Return the (X, Y) coordinate for the center point of the cell that contains the specified text.  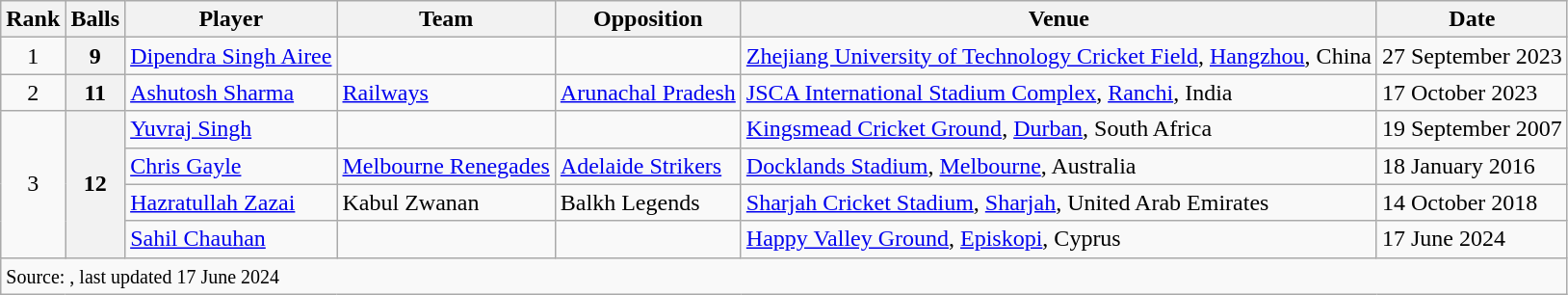
Kabul Zwanan (446, 202)
Sharjah Cricket Stadium, Sharjah, United Arab Emirates (1058, 202)
JSCA International Stadium Complex, Ranchi, India (1058, 93)
19 September 2007 (1472, 129)
Dipendra Singh Airee (231, 56)
Hazratullah Zazai (231, 202)
11 (95, 93)
Arunachal Pradesh (647, 93)
2 (33, 93)
12 (95, 184)
Balls (95, 19)
Docklands Stadium, Melbourne, Australia (1058, 166)
Ashutosh Sharma (231, 93)
Zhejiang University of Technology Cricket Field, Hangzhou, China (1058, 56)
Sahil Chauhan (231, 239)
18 January 2016 (1472, 166)
Venue (1058, 19)
Melbourne Renegades (446, 166)
17 October 2023 (1472, 93)
Date (1472, 19)
Kingsmead Cricket Ground, Durban, South Africa (1058, 129)
Player (231, 19)
Source: , last updated 17 June 2024 (784, 276)
Opposition (647, 19)
17 June 2024 (1472, 239)
14 October 2018 (1472, 202)
Balkh Legends (647, 202)
Railways (446, 93)
3 (33, 184)
1 (33, 56)
Yuvraj Singh (231, 129)
Happy Valley Ground, Episkopi, Cyprus (1058, 239)
Team (446, 19)
Rank (33, 19)
Chris Gayle (231, 166)
27 September 2023 (1472, 56)
9 (95, 56)
Adelaide Strikers (647, 166)
